For the text-containing cell, return its midpoint in (X, Y) coordinate format. 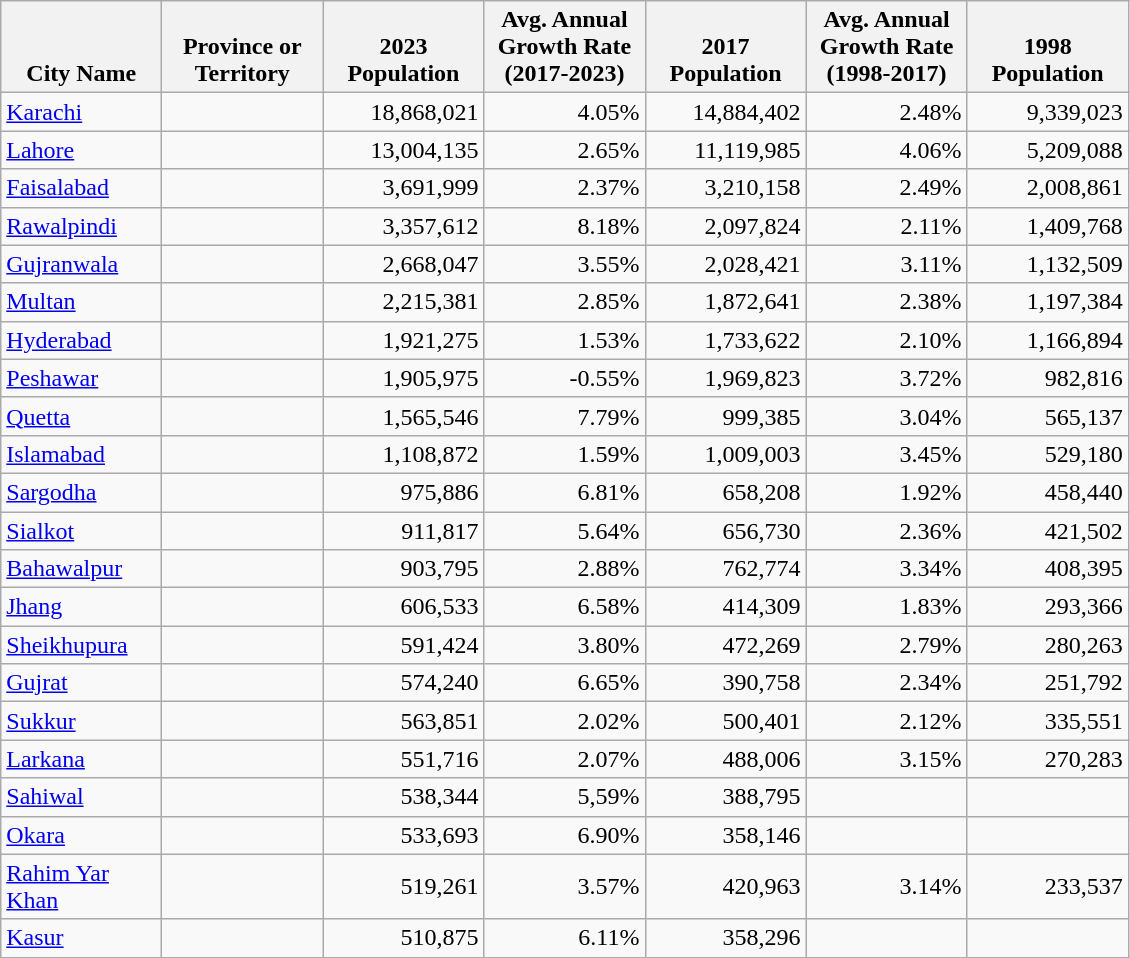
1998 Population (1048, 47)
Faisalabad (82, 188)
1,921,275 (404, 340)
7.79% (564, 416)
Avg. Annual Growth Rate (2017-2023) (564, 47)
1,733,622 (726, 340)
2.79% (886, 645)
233,537 (1048, 886)
408,395 (1048, 569)
2.85% (564, 302)
Quetta (82, 416)
Peshawar (82, 378)
6.58% (564, 607)
606,533 (404, 607)
591,424 (404, 645)
658,208 (726, 492)
903,795 (404, 569)
5,209,088 (1048, 150)
358,296 (726, 938)
2,028,421 (726, 264)
Sukkur (82, 721)
3.72% (886, 378)
533,693 (404, 835)
458,440 (1048, 492)
Sahiwal (82, 797)
Sheikhupura (82, 645)
1,872,641 (726, 302)
-0.55% (564, 378)
4.06% (886, 150)
2.65% (564, 150)
1,565,546 (404, 416)
Hyderabad (82, 340)
2017 Population (726, 47)
Province or Territory (242, 47)
9,339,023 (1048, 112)
1,108,872 (404, 454)
6.11% (564, 938)
Larkana (82, 759)
390,758 (726, 683)
280,263 (1048, 645)
982,816 (1048, 378)
Sialkot (82, 531)
Islamabad (82, 454)
1,132,509 (1048, 264)
762,774 (726, 569)
3.55% (564, 264)
335,551 (1048, 721)
2,097,824 (726, 226)
Rawalpindi (82, 226)
1,166,894 (1048, 340)
3.04% (886, 416)
Multan (82, 302)
3,210,158 (726, 188)
5.64% (564, 531)
6.65% (564, 683)
2.36% (886, 531)
3.57% (564, 886)
2.38% (886, 302)
270,283 (1048, 759)
519,261 (404, 886)
8.18% (564, 226)
Kasur (82, 938)
Rahim Yar Khan (82, 886)
538,344 (404, 797)
472,269 (726, 645)
4.05% (564, 112)
3.11% (886, 264)
6.90% (564, 835)
1,197,384 (1048, 302)
1,905,975 (404, 378)
414,309 (726, 607)
420,963 (726, 886)
563,851 (404, 721)
565,137 (1048, 416)
999,385 (726, 416)
293,366 (1048, 607)
14,884,402 (726, 112)
3.15% (886, 759)
911,817 (404, 531)
1,409,768 (1048, 226)
975,886 (404, 492)
3.14% (886, 886)
551,716 (404, 759)
1.53% (564, 340)
Okara (82, 835)
2.02% (564, 721)
574,240 (404, 683)
2,215,381 (404, 302)
3.34% (886, 569)
2.37% (564, 188)
11,119,985 (726, 150)
Bahawalpur (82, 569)
Jhang (82, 607)
3,357,612 (404, 226)
529,180 (1048, 454)
2,668,047 (404, 264)
510,875 (404, 938)
656,730 (726, 531)
388,795 (726, 797)
13,004,135 (404, 150)
1,969,823 (726, 378)
251,792 (1048, 683)
358,146 (726, 835)
1.59% (564, 454)
1.83% (886, 607)
3.80% (564, 645)
Sargodha (82, 492)
488,006 (726, 759)
2.48% (886, 112)
2023 Population (404, 47)
2.11% (886, 226)
6.81% (564, 492)
1.92% (886, 492)
2.07% (564, 759)
Avg. Annual Growth Rate (1998-2017) (886, 47)
3,691,999 (404, 188)
2.12% (886, 721)
Lahore (82, 150)
2.49% (886, 188)
City Name (82, 47)
2.88% (564, 569)
2.10% (886, 340)
Gujrat (82, 683)
1,009,003 (726, 454)
421,502 (1048, 531)
5,59% (564, 797)
18,868,021 (404, 112)
500,401 (726, 721)
Gujranwala (82, 264)
2.34% (886, 683)
2,008,861 (1048, 188)
Karachi (82, 112)
3.45% (886, 454)
